Identify which cell holds the provided text, then report its [X, Y] central coordinate. 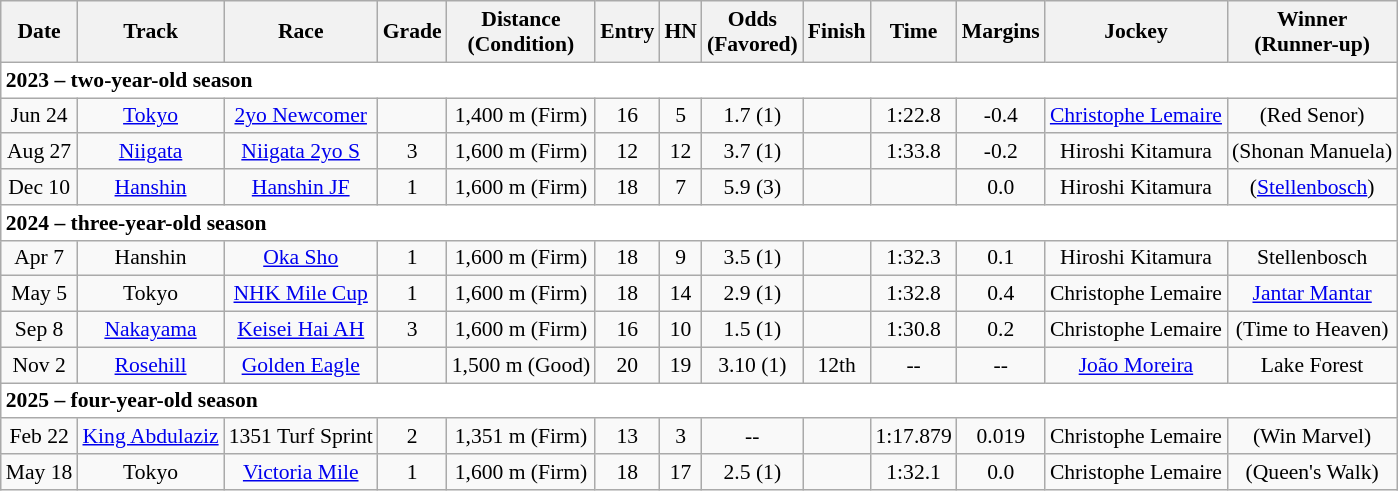
0.2 [1001, 330]
0.1 [1001, 258]
10 [680, 330]
12th [837, 365]
Grade [412, 32]
Finish [837, 32]
1:17.879 [913, 437]
1:33.8 [913, 152]
1:32.1 [913, 472]
1:22.8 [913, 116]
Time [913, 32]
João Moreira [1136, 365]
Victoria Mile [301, 472]
9 [680, 258]
5.9 (3) [752, 187]
Odds(Favored) [752, 32]
-0.4 [1001, 116]
2023 – two-year-old season [699, 80]
(Stellenbosch) [1312, 187]
13 [627, 437]
Stellenbosch [1312, 258]
HN [680, 32]
Oka Sho [301, 258]
2024 – three-year-old season [699, 223]
Golden Eagle [301, 365]
1.7 (1) [752, 116]
Entry [627, 32]
(Shonan Manuela) [1312, 152]
Nakayama [150, 330]
(Win Marvel) [1312, 437]
2yo Newcomer [301, 116]
0.4 [1001, 294]
Distance(Condition) [522, 32]
Jantar Mantar [1312, 294]
5 [680, 116]
1,500 m (Good) [522, 365]
Niigata 2yo S [301, 152]
3.7 (1) [752, 152]
3.10 (1) [752, 365]
Lake Forest [1312, 365]
Hanshin JF [301, 187]
Rosehill [150, 365]
Sep 8 [40, 330]
19 [680, 365]
-0.2 [1001, 152]
1,351 m (Firm) [522, 437]
(Time to Heaven) [1312, 330]
(Red Senor) [1312, 116]
(Queen's Walk) [1312, 472]
May 18 [40, 472]
Race [301, 32]
Margins [1001, 32]
Feb 22 [40, 437]
Winner(Runner-up) [1312, 32]
Keisei Hai AH [301, 330]
14 [680, 294]
1,400 m (Firm) [522, 116]
Date [40, 32]
1:32.3 [913, 258]
1:32.8 [913, 294]
1351 Turf Sprint [301, 437]
Jockey [1136, 32]
17 [680, 472]
20 [627, 365]
2025 – four-year-old season [699, 401]
King Abdulaziz [150, 437]
Aug 27 [40, 152]
Nov 2 [40, 365]
Dec 10 [40, 187]
Jun 24 [40, 116]
7 [680, 187]
Niigata [150, 152]
3.5 (1) [752, 258]
2 [412, 437]
Track [150, 32]
1.5 (1) [752, 330]
May 5 [40, 294]
2.5 (1) [752, 472]
0.019 [1001, 437]
Apr 7 [40, 258]
1:30.8 [913, 330]
2.9 (1) [752, 294]
NHK Mile Cup [301, 294]
